Scan for the cell matching the given text and deliver its [x, y] coordinate at center. 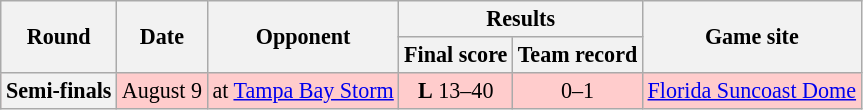
Results [520, 18]
Florida Suncoast Dome [752, 90]
Semi-finals [59, 90]
Final score [456, 54]
Round [59, 36]
August 9 [162, 90]
at Tampa Bay Storm [303, 90]
Game site [752, 36]
Date [162, 36]
L 13–40 [456, 90]
0–1 [578, 90]
Team record [578, 54]
Opponent [303, 36]
